Output the [X, Y] coordinate of the center of the cell containing the given text.  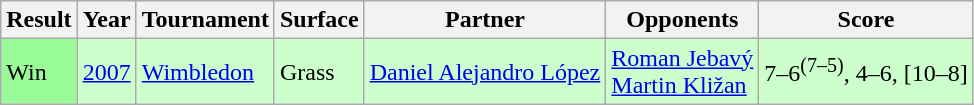
Year [106, 20]
Result [39, 20]
Roman Jebavý Martin Kližan [682, 72]
Tournament [205, 20]
Partner [485, 20]
Surface [319, 20]
Wimbledon [205, 72]
7–6(7–5), 4–6, [10–8] [866, 72]
Grass [319, 72]
Score [866, 20]
Daniel Alejandro López [485, 72]
Opponents [682, 20]
2007 [106, 72]
Win [39, 72]
